Extract the [X, Y] coordinate from the center of the cell holding the provided text.  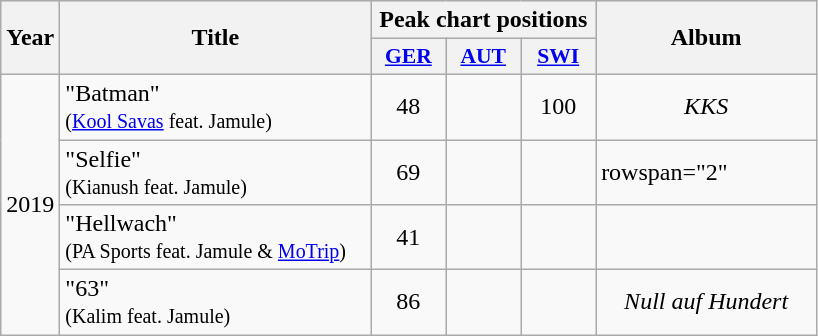
Null auf Hundert [706, 302]
86 [408, 302]
rowspan="2" [706, 172]
"Hellwach" (PA Sports feat. Jamule & MoTrip) [216, 238]
Album [706, 38]
41 [408, 238]
"Selfie" (Kianush feat. Jamule) [216, 172]
Title [216, 38]
KKS [706, 106]
Year [30, 38]
48 [408, 106]
100 [558, 106]
AUT [484, 57]
2019 [30, 204]
69 [408, 172]
Peak chart positions [484, 20]
"63" (Kalim feat. Jamule) [216, 302]
SWI [558, 57]
"Batman" (Kool Savas feat. Jamule) [216, 106]
GER [408, 57]
